Locate the cell with the specified text and output its (X, Y) center coordinate. 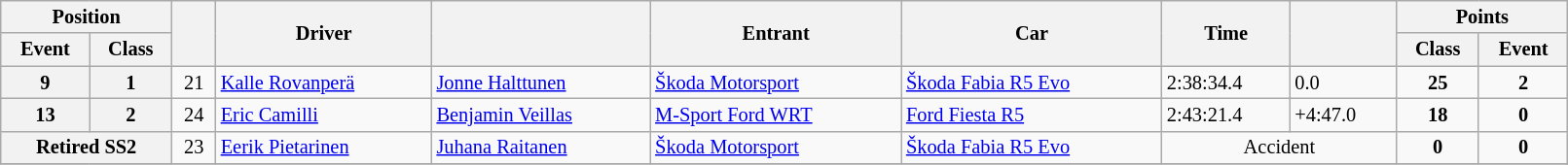
Points (1482, 16)
Eerik Pietarinen (324, 148)
21 (195, 82)
Time (1226, 33)
Car (1032, 33)
25 (1439, 82)
Driver (324, 33)
2:43:21.4 (1226, 115)
0.0 (1343, 82)
Kalle Rovanperä (324, 82)
9 (45, 82)
Retired SS2 (87, 148)
23 (195, 148)
24 (195, 115)
Position (87, 16)
2:38:34.4 (1226, 82)
M-Sport Ford WRT (776, 115)
+4:47.0 (1343, 115)
Accident (1279, 148)
13 (45, 115)
18 (1439, 115)
Entrant (776, 33)
Jonne Halttunen (541, 82)
1 (130, 82)
Benjamin Veillas (541, 115)
Ford Fiesta R5 (1032, 115)
Eric Camilli (324, 115)
Juhana Raitanen (541, 148)
